Detect which cell encompasses the target text, then output its (x, y) center coordinate. 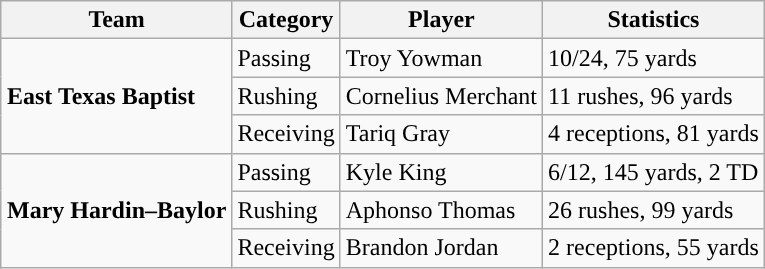
Statistics (654, 20)
10/24, 75 yards (654, 58)
2 receptions, 55 yards (654, 248)
4 receptions, 81 yards (654, 134)
Brandon Jordan (441, 248)
Team (116, 20)
Troy Yowman (441, 58)
East Texas Baptist (116, 96)
Cornelius Merchant (441, 96)
Tariq Gray (441, 134)
Category (286, 20)
Aphonso Thomas (441, 210)
Kyle King (441, 172)
6/12, 145 yards, 2 TD (654, 172)
11 rushes, 96 yards (654, 96)
Player (441, 20)
26 rushes, 99 yards (654, 210)
Mary Hardin–Baylor (116, 210)
